Pinpoint the cell where the given text exists, returning its (x, y) midpoint coordinate. 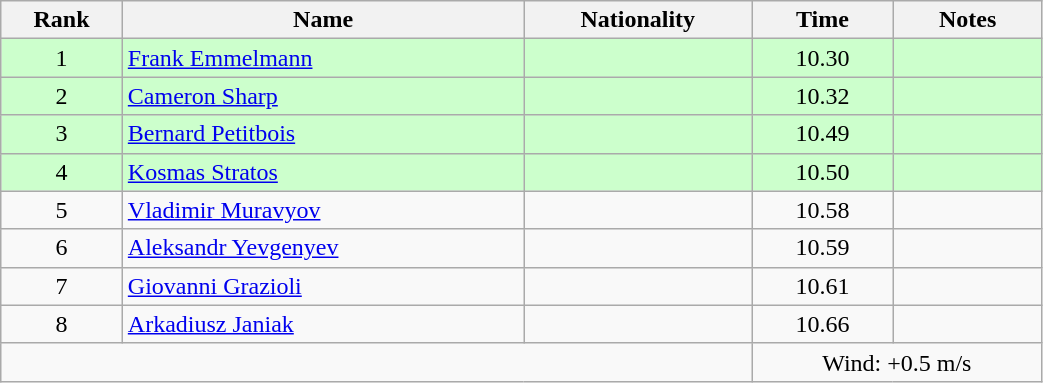
Giovanni Grazioli (323, 286)
Time (823, 20)
Nationality (638, 20)
10.50 (823, 172)
Aleksandr Yevgenyev (323, 248)
10.49 (823, 134)
2 (62, 96)
10.32 (823, 96)
Name (323, 20)
Bernard Petitbois (323, 134)
Frank Emmelmann (323, 58)
5 (62, 210)
4 (62, 172)
10.66 (823, 324)
Kosmas Stratos (323, 172)
10.61 (823, 286)
8 (62, 324)
6 (62, 248)
Wind: +0.5 m/s (897, 362)
Arkadiusz Janiak (323, 324)
Cameron Sharp (323, 96)
Rank (62, 20)
Vladimir Muravyov (323, 210)
1 (62, 58)
Notes (968, 20)
7 (62, 286)
3 (62, 134)
10.58 (823, 210)
10.59 (823, 248)
10.30 (823, 58)
